From the cell containing the given text, extract its center point as (X, Y) coordinate. 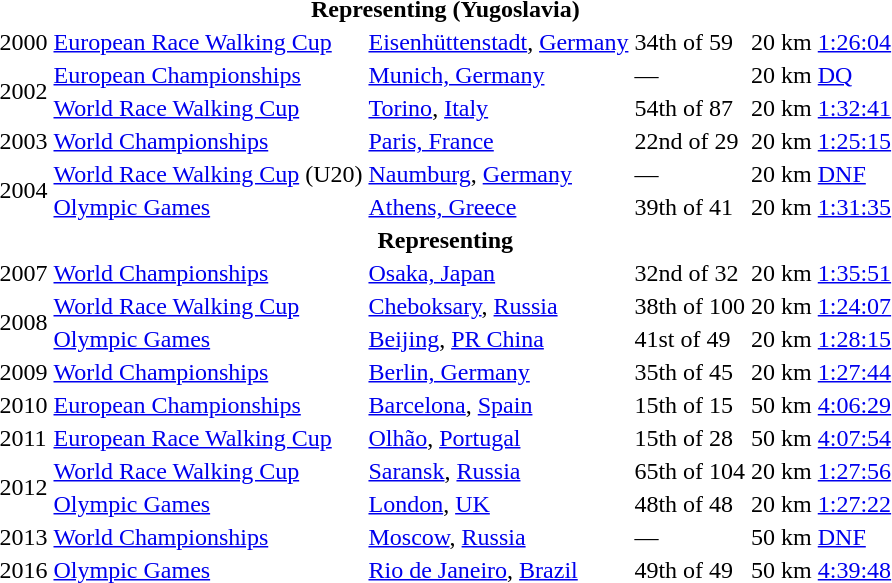
World Race Walking Cup (U20) (208, 174)
Torino, Italy (498, 108)
Cheboksary, Russia (498, 306)
1:27:56 (854, 471)
Paris, France (498, 141)
Athens, Greece (498, 207)
4:07:54 (854, 438)
39th of 41 (690, 207)
1:25:15 (854, 141)
38th of 100 (690, 306)
DQ (854, 75)
Osaka, Japan (498, 273)
1:35:51 (854, 273)
1:31:35 (854, 207)
22nd of 29 (690, 141)
65th of 104 (690, 471)
1:32:41 (854, 108)
Eisenhüttenstadt, Germany (498, 42)
32nd of 32 (690, 273)
1:27:44 (854, 372)
15th of 28 (690, 438)
1:27:22 (854, 504)
Barcelona, Spain (498, 405)
41st of 49 (690, 339)
35th of 45 (690, 372)
Olhão, Portugal (498, 438)
Munich, Germany (498, 75)
Saransk, Russia (498, 471)
34th of 59 (690, 42)
1:24:07 (854, 306)
54th of 87 (690, 108)
15th of 15 (690, 405)
Moscow, Russia (498, 537)
Berlin, Germany (498, 372)
1:26:04 (854, 42)
Beijing, PR China (498, 339)
4:06:29 (854, 405)
48th of 48 (690, 504)
London, UK (498, 504)
1:28:15 (854, 339)
Naumburg, Germany (498, 174)
